Search for the cell housing the specified text and yield its [X, Y] center coordinate. 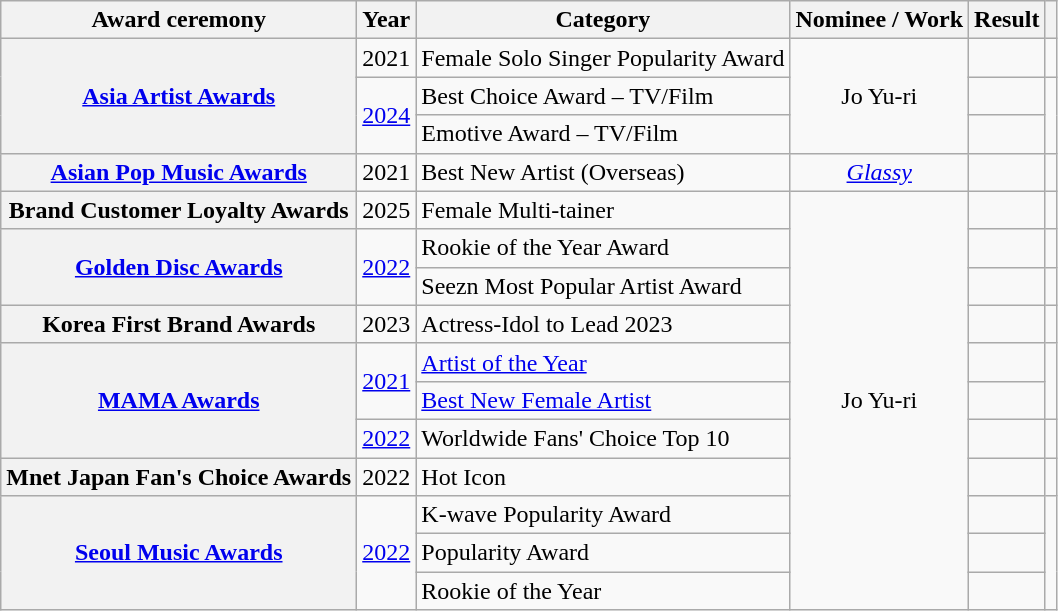
2025 [386, 210]
Best Choice Award – TV/Film [603, 96]
Result [1007, 20]
Year [386, 20]
2023 [386, 324]
Mnet Japan Fan's Choice Awards [179, 477]
K-wave Popularity Award [603, 515]
Seoul Music Awards [179, 553]
Asian Pop Music Awards [179, 172]
2024 [386, 115]
MAMA Awards [179, 400]
Award ceremony [179, 20]
Nominee / Work [880, 20]
Asia Artist Awards [179, 96]
Female Solo Singer Popularity Award [603, 58]
Artist of the Year [603, 362]
Korea First Brand Awards [179, 324]
Rookie of the Year [603, 591]
Hot Icon [603, 477]
Female Multi-tainer [603, 210]
Actress-Idol to Lead 2023 [603, 324]
Worldwide Fans' Choice Top 10 [603, 438]
Best New Female Artist [603, 400]
Glassy [880, 172]
Emotive Award – TV/Film [603, 134]
Brand Customer Loyalty Awards [179, 210]
Seezn Most Popular Artist Award [603, 286]
Best New Artist (Overseas) [603, 172]
Category [603, 20]
Rookie of the Year Award [603, 248]
Golden Disc Awards [179, 267]
Popularity Award [603, 553]
